Provide the [X, Y] coordinate of the cell's center where the given text is located.  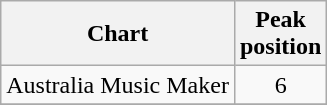
Peakposition [280, 34]
6 [280, 85]
Chart [118, 34]
Australia Music Maker [118, 85]
